From the cell containing the given text, extract its center point as [X, Y] coordinate. 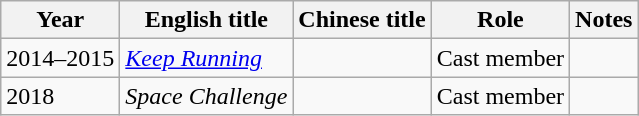
2018 [60, 96]
Year [60, 20]
2014–2015 [60, 58]
English title [206, 20]
Chinese title [362, 20]
Keep Running [206, 58]
Role [500, 20]
Notes [604, 20]
Space Challenge [206, 96]
